Identify which cell holds the provided text, then report its [X, Y] central coordinate. 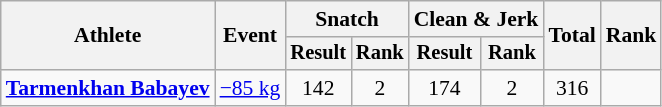
Total [572, 36]
Athlete [108, 36]
Snatch [346, 19]
−85 kg [250, 88]
142 [318, 88]
316 [572, 88]
Clean & Jerk [476, 19]
Tarmenkhan Babayev [108, 88]
Event [250, 36]
174 [445, 88]
